Provide the [x, y] coordinate of the cell's center where the given text is located.  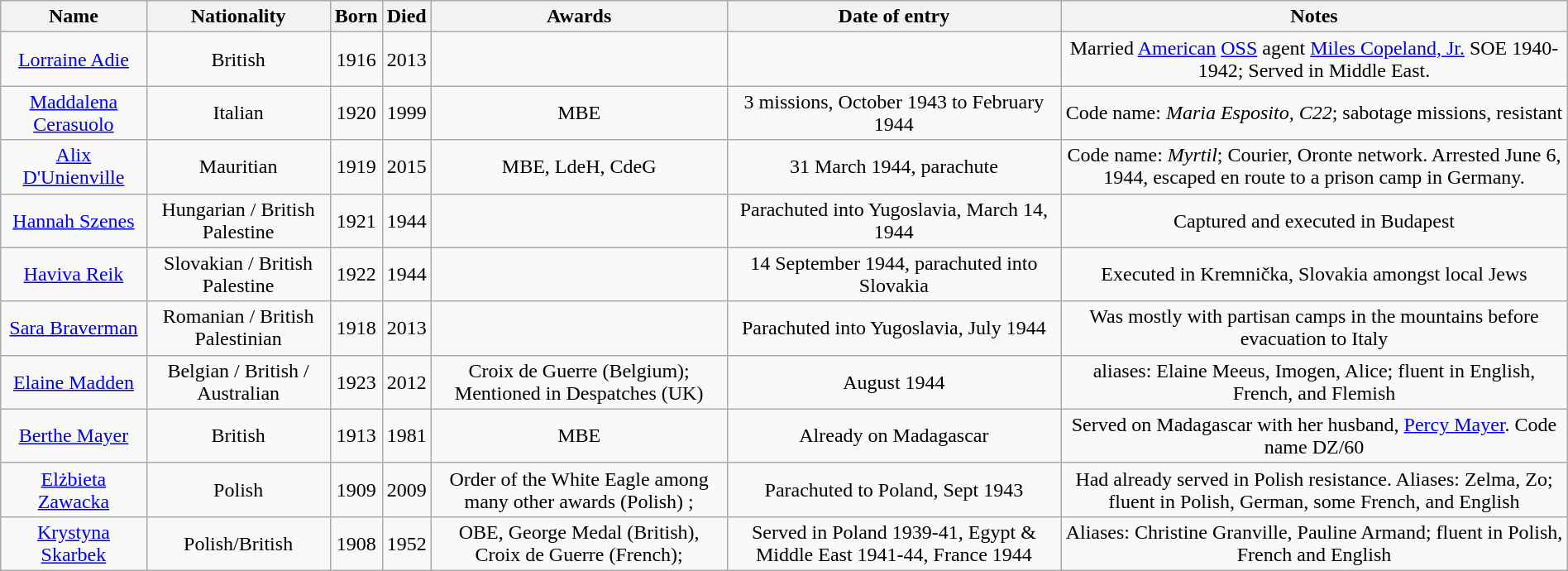
Code name: Maria Esposito, C22; sabotage missions, resistant [1315, 113]
Lorraine Adie [74, 60]
1920 [356, 113]
Polish/British [238, 543]
Maddalena Cerasuolo [74, 113]
1952 [407, 543]
August 1944 [894, 382]
3 missions, October 1943 to February 1944 [894, 113]
1981 [407, 435]
Captured and executed in Budapest [1315, 220]
Already on Madagascar [894, 435]
Parachuted to Poland, Sept 1943 [894, 490]
Romanian / British Palestinian [238, 328]
Alix D'Unienville [74, 167]
Elaine Madden [74, 382]
Polish [238, 490]
1916 [356, 60]
Slovakian / British Palestine [238, 275]
Order of the White Eagle among many other awards (Polish) ; [579, 490]
Italian [238, 113]
Nationality [238, 17]
2012 [407, 382]
Married American OSS agent Miles Copeland, Jr. SOE 1940-1942; Served in Middle East. [1315, 60]
MBE, LdeH, CdeG [579, 167]
Died [407, 17]
Aliases: Christine Granville, Pauline Armand; fluent in Polish, French and English [1315, 543]
Born [356, 17]
1909 [356, 490]
1919 [356, 167]
14 September 1944, parachuted into Slovakia [894, 275]
Berthe Mayer [74, 435]
1913 [356, 435]
1922 [356, 275]
1999 [407, 113]
2015 [407, 167]
Had already served in Polish resistance. Aliases: Zelma, Zo; fluent in Polish, German, some French, and English [1315, 490]
Krystyna Skarbek [74, 543]
Hannah Szenes [74, 220]
Served on Madagascar with her husband, Percy Mayer. Code name DZ/60 [1315, 435]
Belgian / British / Australian [238, 382]
31 March 1944, parachute [894, 167]
Notes [1315, 17]
OBE, George Medal (British), Croix de Guerre (French); [579, 543]
aliases: Elaine Meeus, Imogen, Alice; fluent in English, French, and Flemish [1315, 382]
1921 [356, 220]
1923 [356, 382]
Parachuted into Yugoslavia, March 14, 1944 [894, 220]
Name [74, 17]
Served in Poland 1939-41, Egypt & Middle East 1941-44, France 1944 [894, 543]
Was mostly with partisan camps in the mountains before evacuation to Italy [1315, 328]
Date of entry [894, 17]
Code name: Myrtil; Courier, Oronte network. Arrested June 6, 1944, escaped en route to a prison camp in Germany. [1315, 167]
Mauritian [238, 167]
Parachuted into Yugoslavia, July 1944 [894, 328]
Sara Braverman [74, 328]
Elżbieta Zawacka [74, 490]
Hungarian / British Palestine [238, 220]
Croix de Guerre (Belgium); Mentioned in Despatches (UK) [579, 382]
1918 [356, 328]
Awards [579, 17]
Haviva Reik [74, 275]
Executed in Kremnička, Slovakia amongst local Jews [1315, 275]
1908 [356, 543]
2009 [407, 490]
